Scan for the cell matching the given text and deliver its [X, Y] coordinate at center. 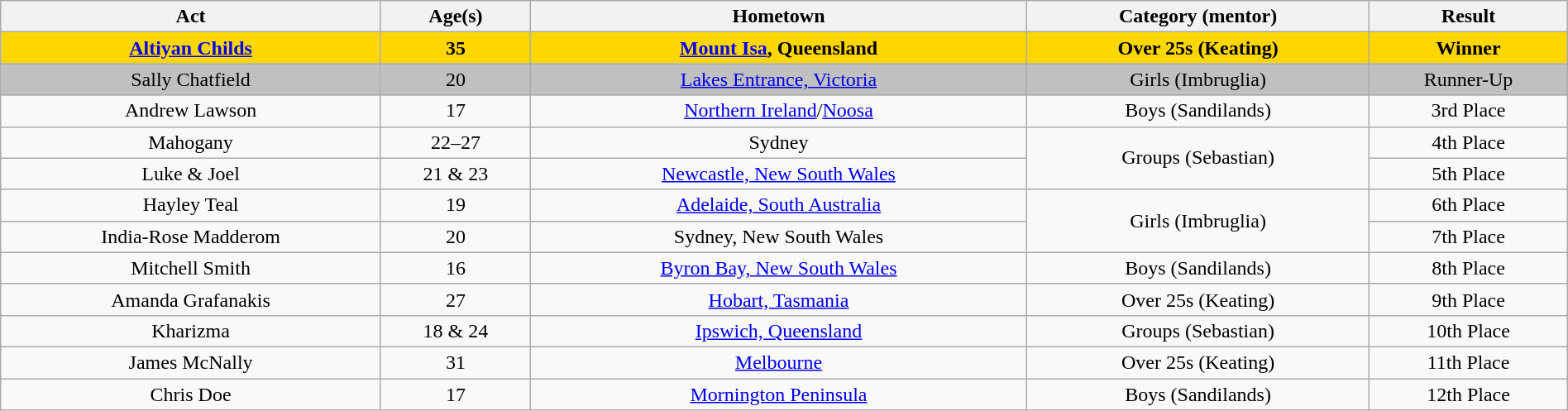
Act [191, 17]
James McNally [191, 362]
Mahogany [191, 142]
Category (mentor) [1198, 17]
Winner [1469, 48]
11th Place [1469, 362]
4th Place [1469, 142]
35 [455, 48]
Result [1469, 17]
Mount Isa, Queensland [779, 48]
6th Place [1469, 205]
Hobart, Tasmania [779, 299]
12th Place [1469, 394]
Altiyan Childs [191, 48]
India-Rose Madderom [191, 237]
Sydney [779, 142]
10th Place [1469, 331]
Chris Doe [191, 394]
Mornington Peninsula [779, 394]
Kharizma [191, 331]
Melbourne [779, 362]
Age(s) [455, 17]
Byron Bay, New South Wales [779, 268]
Newcastle, New South Wales [779, 174]
7th Place [1469, 237]
Sydney, New South Wales [779, 237]
5th Place [1469, 174]
Luke & Joel [191, 174]
Lakes Entrance, Victoria [779, 79]
16 [455, 268]
22–27 [455, 142]
Andrew Lawson [191, 111]
Northern Ireland/Noosa [779, 111]
Adelaide, South Australia [779, 205]
31 [455, 362]
Runner-Up [1469, 79]
Mitchell Smith [191, 268]
Hayley Teal [191, 205]
3rd Place [1469, 111]
Ipswich, Queensland [779, 331]
21 & 23 [455, 174]
18 & 24 [455, 331]
9th Place [1469, 299]
Hometown [779, 17]
Amanda Grafanakis [191, 299]
8th Place [1469, 268]
27 [455, 299]
19 [455, 205]
Sally Chatfield [191, 79]
